Search for the cell housing the specified text and yield its [x, y] center coordinate. 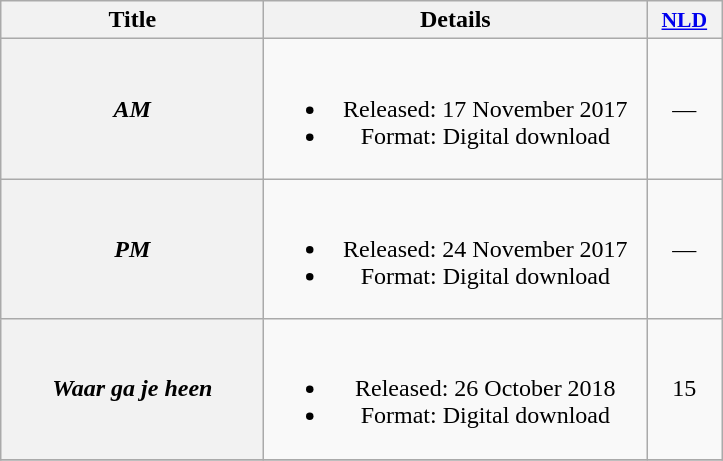
PM [132, 249]
Released: 17 November 2017Format: Digital download [456, 109]
Details [456, 20]
Released: 26 October 2018Format: Digital download [456, 389]
NLD [684, 20]
15 [684, 389]
Waar ga je heen [132, 389]
Title [132, 20]
AM [132, 109]
Released: 24 November 2017Format: Digital download [456, 249]
